Scan for the cell matching the given text and deliver its (x, y) coordinate at center. 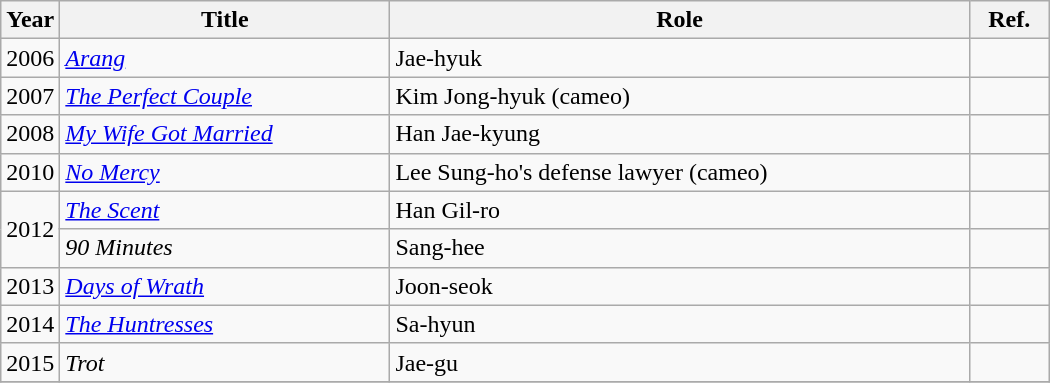
2014 (30, 324)
Ref. (1009, 20)
Jae-gu (680, 362)
2010 (30, 172)
The Huntresses (225, 324)
2012 (30, 229)
2007 (30, 96)
2015 (30, 362)
The Perfect Couple (225, 96)
Sang-hee (680, 248)
Han Gil-ro (680, 210)
Lee Sung-ho's defense lawyer (cameo) (680, 172)
Trot (225, 362)
Title (225, 20)
No Mercy (225, 172)
Arang (225, 58)
2008 (30, 134)
My Wife Got Married (225, 134)
Role (680, 20)
2006 (30, 58)
Han Jae-kyung (680, 134)
Joon-seok (680, 286)
Jae-hyuk (680, 58)
Year (30, 20)
90 Minutes (225, 248)
Kim Jong-hyuk (cameo) (680, 96)
The Scent (225, 210)
Days of Wrath (225, 286)
Sa-hyun (680, 324)
2013 (30, 286)
